Provide the (X, Y) coordinate of the cell's center where the given text is located.  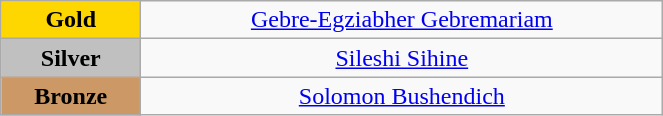
Gold (71, 20)
Solomon Bushendich (402, 96)
Gebre-Egziabher Gebremariam (402, 20)
Sileshi Sihine (402, 58)
Bronze (71, 96)
Silver (71, 58)
